Find where the given text appears and provide that cell's center as (x, y) coordinate. 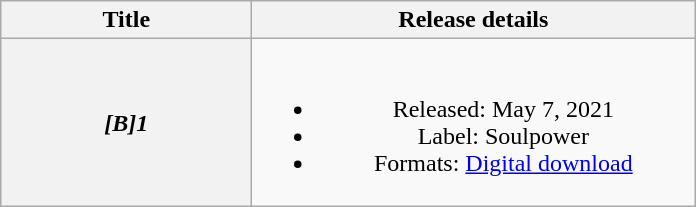
Released: May 7, 2021Label: SoulpowerFormats: Digital download (474, 122)
Title (126, 20)
[B]1 (126, 122)
Release details (474, 20)
